Search for the cell housing the specified text and yield its [X, Y] center coordinate. 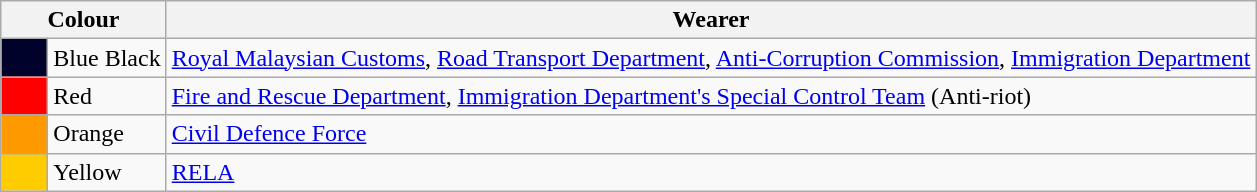
Civil Defence Force [711, 134]
Wearer [711, 20]
Orange [107, 134]
Colour [84, 20]
Yellow [107, 172]
Blue Black [107, 58]
Red [107, 96]
RELA [711, 172]
Fire and Rescue Department, Immigration Department's Special Control Team (Anti-riot) [711, 96]
Royal Malaysian Customs, Road Transport Department, Anti-Corruption Commission, Immigration Department [711, 58]
